Determine the [x, y] coordinate at the center of the cell enclosing the given text.  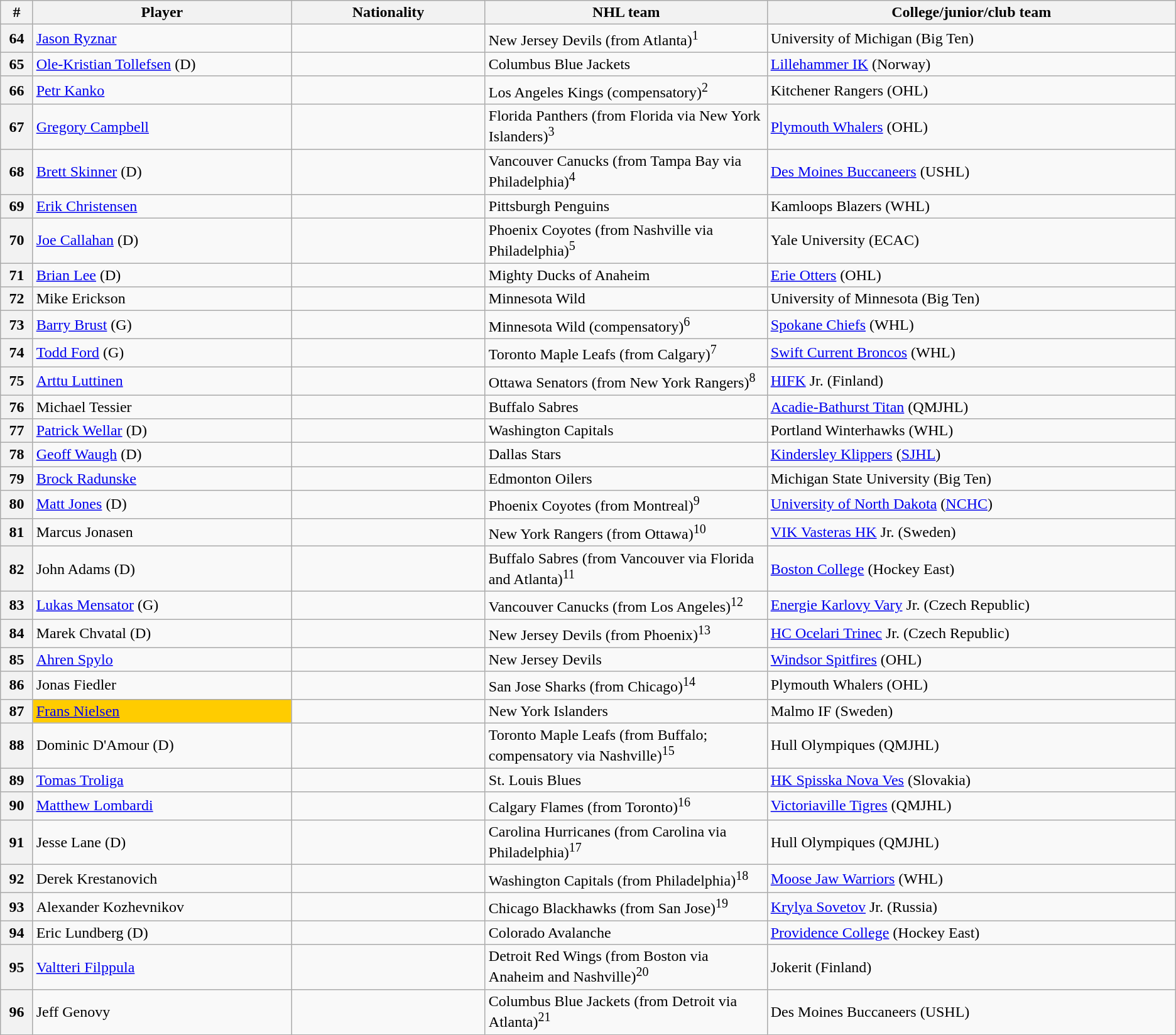
Lukas Mensator (G) [162, 605]
Jonas Fiedler [162, 686]
Krylya Sovetov Jr. (Russia) [971, 907]
85 [16, 659]
New Jersey Devils (from Phoenix)13 [626, 633]
Alexander Kozhevnikov [162, 907]
Mike Erickson [162, 299]
Jokerit (Finland) [971, 967]
Marek Chvatal (D) [162, 633]
86 [16, 686]
71 [16, 275]
University of Michigan (Big Ten) [971, 39]
Buffalo Sabres (from Vancouver via Florida and Atlanta)11 [626, 569]
Vancouver Canucks (from Tampa Bay via Philadelphia)4 [626, 172]
79 [16, 479]
67 [16, 127]
Kitchener Rangers (OHL) [971, 90]
New York Rangers (from Ottawa)10 [626, 533]
Tomas Troliga [162, 780]
Arttu Luttinen [162, 381]
HK Spisska Nova Ves (Slovakia) [971, 780]
Player [162, 13]
St. Louis Blues [626, 780]
Jesse Lane (D) [162, 842]
Phoenix Coyotes (from Montreal)9 [626, 505]
91 [16, 842]
84 [16, 633]
Chicago Blackhawks (from San Jose)19 [626, 907]
Dallas Stars [626, 455]
Todd Ford (G) [162, 353]
93 [16, 907]
Frans Nielsen [162, 711]
Nationality [388, 13]
Yale University (ECAC) [971, 241]
73 [16, 325]
88 [16, 745]
VIK Vasteras HK Jr. (Sweden) [971, 533]
83 [16, 605]
Toronto Maple Leafs (from Calgary)7 [626, 353]
Matt Jones (D) [162, 505]
87 [16, 711]
Brian Lee (D) [162, 275]
Portland Winterhawks (WHL) [971, 431]
65 [16, 64]
68 [16, 172]
95 [16, 967]
92 [16, 879]
Ottawa Senators (from New York Rangers)8 [626, 381]
Acadie-Bathurst Titan (QMJHL) [971, 406]
Providence College (Hockey East) [971, 933]
Victoriaville Tigres (QMJHL) [971, 806]
Derek Krestanovich [162, 879]
Ahren Spylo [162, 659]
Los Angeles Kings (compensatory)2 [626, 90]
Patrick Wellar (D) [162, 431]
University of North Dakota (NCHC) [971, 505]
Energie Karlovy Vary Jr. (Czech Republic) [971, 605]
81 [16, 533]
HC Ocelari Trinec Jr. (Czech Republic) [971, 633]
San Jose Sharks (from Chicago)14 [626, 686]
Washington Capitals (from Philadelphia)18 [626, 879]
Toronto Maple Leafs (from Buffalo; compensatory via Nashville)15 [626, 745]
Florida Panthers (from Florida via New York Islanders)3 [626, 127]
Columbus Blue Jackets [626, 64]
Mighty Ducks of Anaheim [626, 275]
64 [16, 39]
Petr Kanko [162, 90]
Brett Skinner (D) [162, 172]
Carolina Hurricanes (from Carolina via Philadelphia)17 [626, 842]
Detroit Red Wings (from Boston via Anaheim and Nashville)20 [626, 967]
Pittsburgh Penguins [626, 206]
Erik Christensen [162, 206]
Minnesota Wild (compensatory)6 [626, 325]
72 [16, 299]
Ole-Kristian Tollefsen (D) [162, 64]
77 [16, 431]
Buffalo Sabres [626, 406]
# [16, 13]
Dominic D'Amour (D) [162, 745]
Phoenix Coyotes (from Nashville via Philadelphia)5 [626, 241]
82 [16, 569]
Windsor Spitfires (OHL) [971, 659]
Boston College (Hockey East) [971, 569]
Spokane Chiefs (WHL) [971, 325]
New Jersey Devils [626, 659]
New York Islanders [626, 711]
Michael Tessier [162, 406]
74 [16, 353]
Minnesota Wild [626, 299]
Calgary Flames (from Toronto)16 [626, 806]
78 [16, 455]
80 [16, 505]
Valtteri Filppula [162, 967]
Michigan State University (Big Ten) [971, 479]
69 [16, 206]
Lillehammer IK (Norway) [971, 64]
Kamloops Blazers (WHL) [971, 206]
75 [16, 381]
90 [16, 806]
Barry Brust (G) [162, 325]
96 [16, 1012]
Washington Capitals [626, 431]
Jason Ryznar [162, 39]
66 [16, 90]
94 [16, 933]
76 [16, 406]
Vancouver Canucks (from Los Angeles)12 [626, 605]
University of Minnesota (Big Ten) [971, 299]
Columbus Blue Jackets (from Detroit via Atlanta)21 [626, 1012]
Kindersley Klippers (SJHL) [971, 455]
89 [16, 780]
Colorado Avalanche [626, 933]
Brock Radunske [162, 479]
HIFK Jr. (Finland) [971, 381]
College/junior/club team [971, 13]
Joe Callahan (D) [162, 241]
Gregory Campbell [162, 127]
Geoff Waugh (D) [162, 455]
Eric Lundberg (D) [162, 933]
Swift Current Broncos (WHL) [971, 353]
Edmonton Oilers [626, 479]
John Adams (D) [162, 569]
Malmo IF (Sweden) [971, 711]
Moose Jaw Warriors (WHL) [971, 879]
Matthew Lombardi [162, 806]
New Jersey Devils (from Atlanta)1 [626, 39]
Jeff Genovy [162, 1012]
NHL team [626, 13]
70 [16, 241]
Marcus Jonasen [162, 533]
Erie Otters (OHL) [971, 275]
